Identify which cell holds the provided text, then report its [x, y] central coordinate. 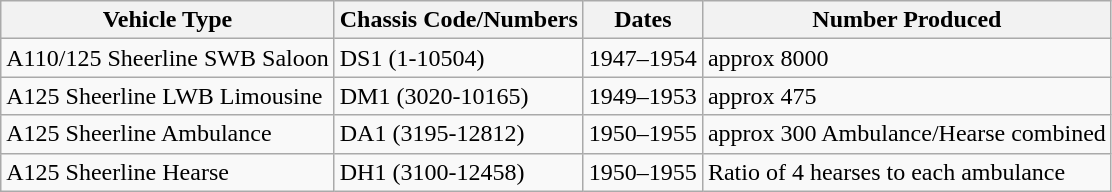
A125 Sheerline Ambulance [168, 134]
approx 300 Ambulance/Hearse combined [906, 134]
1947–1954 [642, 58]
A110/125 Sheerline SWB Saloon [168, 58]
1949–1953 [642, 96]
Vehicle Type [168, 20]
Ratio of 4 hearses to each ambulance [906, 172]
A125 Sheerline Hearse [168, 172]
DA1 (3195-12812) [458, 134]
Dates [642, 20]
approx 8000 [906, 58]
Number Produced [906, 20]
approx 475 [906, 96]
DH1 (3100-12458) [458, 172]
DS1 (1-10504) [458, 58]
DM1 (3020-10165) [458, 96]
Chassis Code/Numbers [458, 20]
A125 Sheerline LWB Limousine [168, 96]
